Return (x, y) of the center of cell containing provided text 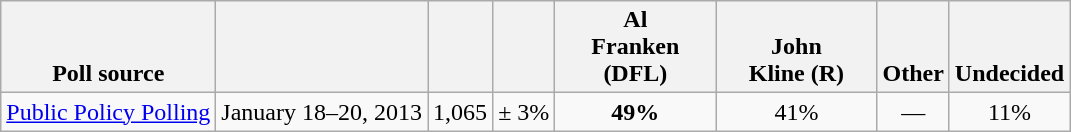
11% (1009, 112)
JohnKline (R) (796, 47)
— (913, 112)
49% (636, 112)
January 18–20, 2013 (322, 112)
Other (913, 47)
1,065 (460, 112)
Poll source (108, 47)
Undecided (1009, 47)
41% (796, 112)
AlFranken (DFL) (636, 47)
± 3% (524, 112)
Public Policy Polling (108, 112)
